Find where the given text appears and provide that cell's center as [X, Y] coordinate. 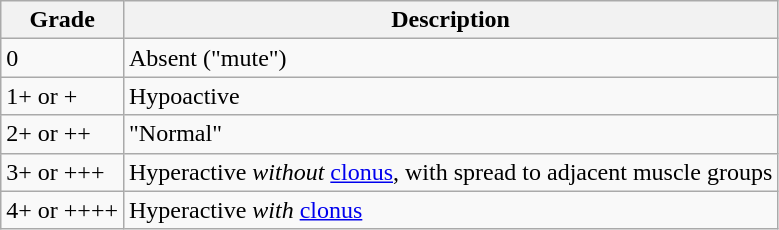
Hyperactive without clonus, with spread to adjacent muscle groups [450, 172]
1+ or + [62, 96]
Hypoactive [450, 96]
Absent ("mute") [450, 58]
Grade [62, 20]
3+ or +++ [62, 172]
4+ or ++++ [62, 210]
Description [450, 20]
"Normal" [450, 134]
Hyperactive with clonus [450, 210]
0 [62, 58]
2+ or ++ [62, 134]
